Find where the given text appears and provide that cell's center as (X, Y) coordinate. 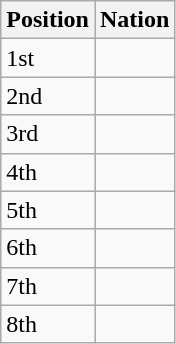
8th (48, 324)
6th (48, 248)
2nd (48, 96)
7th (48, 286)
5th (48, 210)
3rd (48, 134)
Nation (134, 20)
1st (48, 58)
Position (48, 20)
4th (48, 172)
